Extract the (x, y) coordinate from the center of the cell holding the provided text.  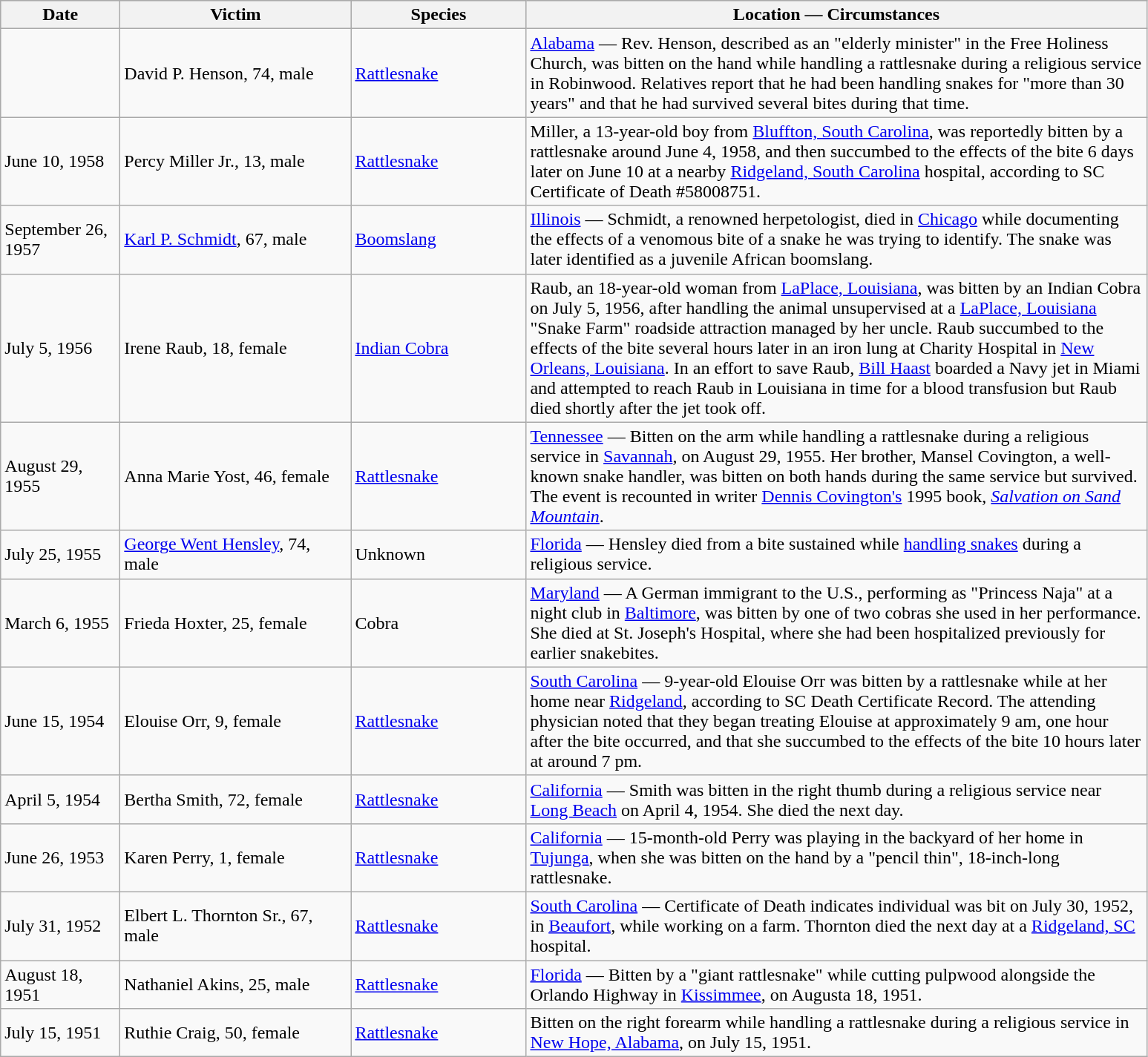
George Went Hensley, 74, male (236, 555)
Location — Circumstances (836, 15)
California — Smith was bitten in the right thumb during a religious service near Long Beach on April 4, 1954. She died the next day. (836, 800)
August 18, 1951 (61, 984)
Bitten on the right forearm while handling a rattlesnake during a religious service in New Hope, Alabama, on July 15, 1951. (836, 1033)
Irene Raub, 18, female (236, 348)
Species (439, 15)
April 5, 1954 (61, 800)
June 26, 1953 (61, 857)
Cobra (439, 623)
Florida — Hensley died from a bite sustained while handling snakes during a religious service. (836, 555)
July 25, 1955 (61, 555)
July 5, 1956 (61, 348)
Indian Cobra (439, 348)
Elbert L. Thornton Sr., 67, male (236, 926)
September 26, 1957 (61, 240)
August 29, 1955 (61, 476)
Nathaniel Akins, 25, male (236, 984)
Florida — Bitten by a "giant rattlesnake" while cutting pulpwood alongside the Orlando Highway in Kissimmee, on Augusta 18, 1951. (836, 984)
June 10, 1958 (61, 162)
Anna Marie Yost, 46, female (236, 476)
July 31, 1952 (61, 926)
March 6, 1955 (61, 623)
July 15, 1951 (61, 1033)
Karl P. Schmidt, 67, male (236, 240)
Karen Perry, 1, female (236, 857)
Date (61, 15)
Unknown (439, 555)
Percy Miller Jr., 13, male (236, 162)
June 15, 1954 (61, 721)
Victim (236, 15)
Ruthie Craig, 50, female (236, 1033)
Bertha Smith, 72, female (236, 800)
David P. Henson, 74, male (236, 73)
Frieda Hoxter, 25, female (236, 623)
Elouise Orr, 9, female (236, 721)
Boomslang (439, 240)
